Search for the cell housing the specified text and yield its (x, y) center coordinate. 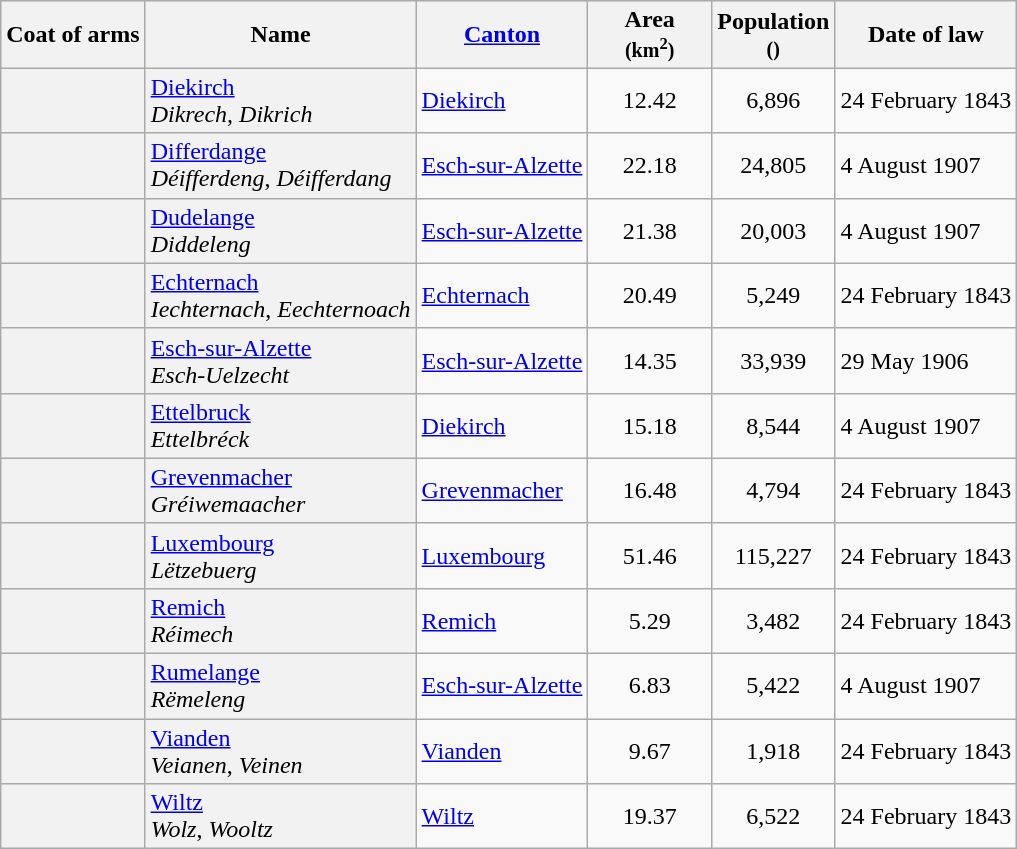
Esch-sur-Alzette Esch-Uelzecht (280, 360)
Canton (502, 34)
Name (280, 34)
12.42 (650, 100)
Vianden (502, 752)
33,939 (773, 360)
Wiltz Wolz, Wooltz (280, 816)
19.37 (650, 816)
Dudelange Diddeleng (280, 230)
24,805 (773, 166)
115,227 (773, 556)
Differdange Déifferdeng, Déifferdang (280, 166)
Rumelange Rëmeleng (280, 686)
9.67 (650, 752)
14.35 (650, 360)
16.48 (650, 490)
Remich Réimech (280, 620)
22.18 (650, 166)
Coat of arms (73, 34)
29 May 1906 (926, 360)
6,896 (773, 100)
6.83 (650, 686)
Vianden Veianen, Veinen (280, 752)
15.18 (650, 426)
20,003 (773, 230)
Diekirch Dikrech, Dikrich (280, 100)
4,794 (773, 490)
Luxembourg Lëtzebuerg (280, 556)
Grevenmacher Gréiwemaacher (280, 490)
5,422 (773, 686)
Ettelbruck Ettelbréck (280, 426)
3,482 (773, 620)
6,522 (773, 816)
1,918 (773, 752)
20.49 (650, 296)
8,544 (773, 426)
Grevenmacher (502, 490)
5,249 (773, 296)
5.29 (650, 620)
Echternach Iechternach, Eechternoach (280, 296)
51.46 (650, 556)
Area (km2) (650, 34)
Luxembourg (502, 556)
Remich (502, 620)
21.38 (650, 230)
Wiltz (502, 816)
Population () (773, 34)
Echternach (502, 296)
Date of law (926, 34)
